Capture the cell that displays the provided text and extract its (x, y) central coordinate. 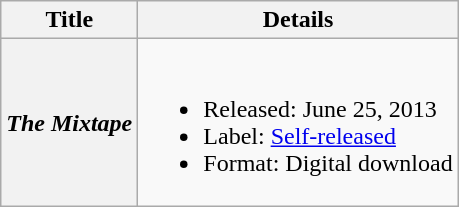
Title (70, 20)
Released: June 25, 2013Label: Self-releasedFormat: Digital download (298, 122)
The Mixtape (70, 122)
Details (298, 20)
